Detect which cell encompasses the target text, then output its (X, Y) center coordinate. 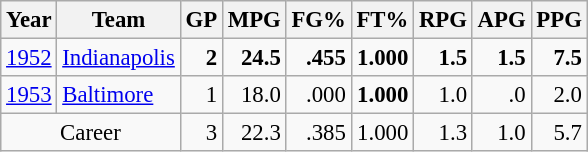
1953 (29, 95)
FG% (318, 20)
22.3 (254, 133)
GP (201, 20)
2 (201, 58)
PPG (559, 20)
18.0 (254, 95)
FT% (382, 20)
Indianapolis (118, 58)
5.7 (559, 133)
APG (502, 20)
Year (29, 20)
Career (90, 133)
Baltimore (118, 95)
3 (201, 133)
1952 (29, 58)
MPG (254, 20)
24.5 (254, 58)
1 (201, 95)
1.3 (444, 133)
Team (118, 20)
.385 (318, 133)
.000 (318, 95)
RPG (444, 20)
2.0 (559, 95)
.455 (318, 58)
.0 (502, 95)
7.5 (559, 58)
